Scan for the cell matching the given text and deliver its [X, Y] coordinate at center. 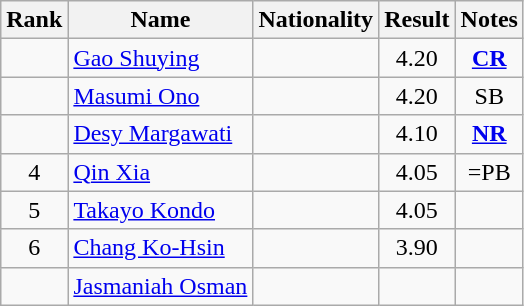
Takayo Kondo [160, 210]
Qin Xia [160, 172]
Nationality [316, 20]
NR [489, 134]
Gao Shuying [160, 58]
Masumi Ono [160, 96]
Result [417, 20]
5 [34, 210]
6 [34, 248]
Chang Ko-Hsin [160, 248]
Notes [489, 20]
3.90 [417, 248]
Desy Margawati [160, 134]
4 [34, 172]
CR [489, 58]
SB [489, 96]
Jasmaniah Osman [160, 286]
4.10 [417, 134]
=PB [489, 172]
Rank [34, 20]
Name [160, 20]
